Identify which cell holds the provided text, then report its (x, y) central coordinate. 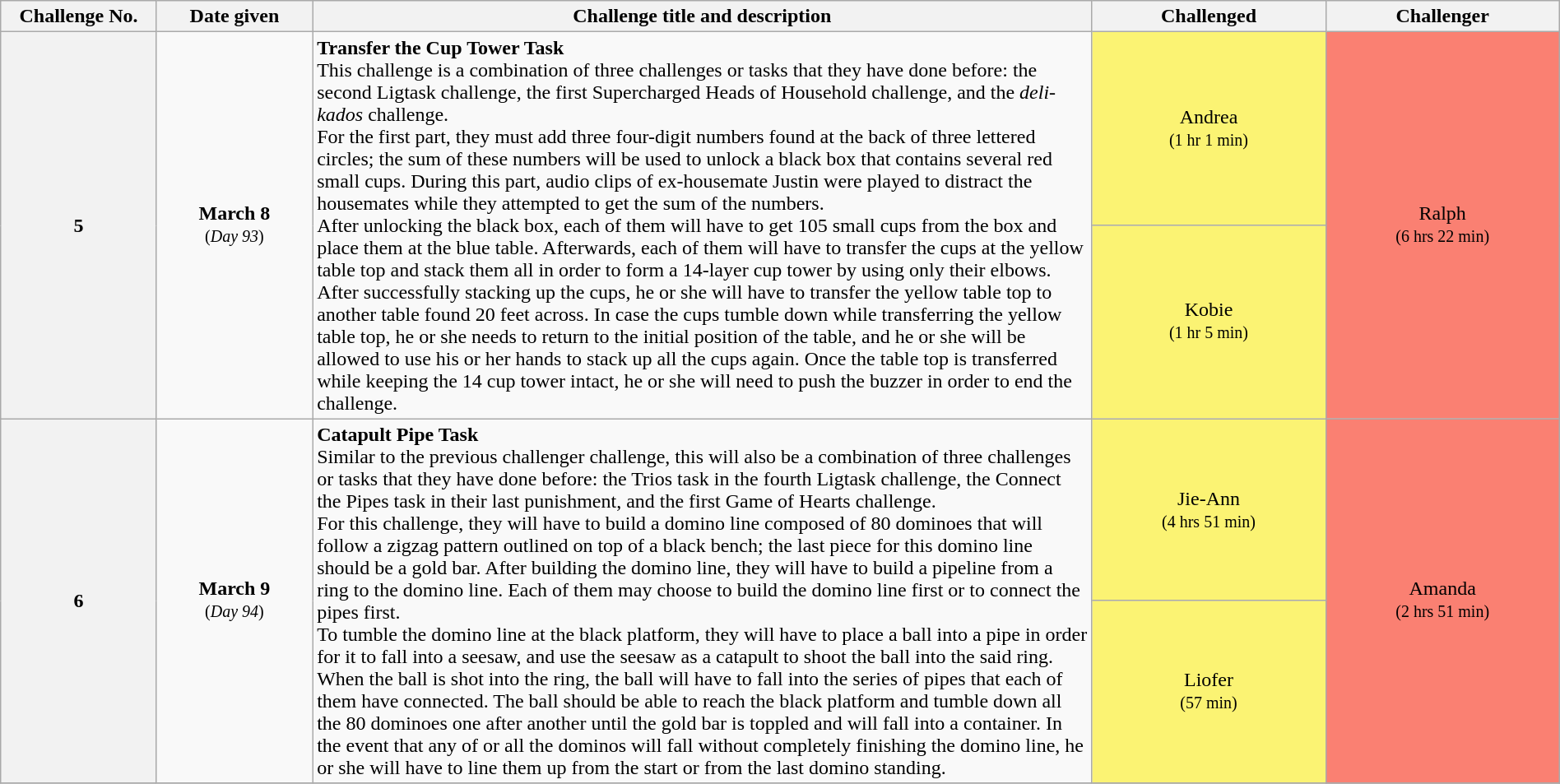
Challenge No. (79, 16)
5 (79, 225)
Date given (234, 16)
Challenge title and description (703, 16)
Challenged (1209, 16)
Challenger (1442, 16)
Liofer(57 min) (1209, 692)
March 9(Day 94) (234, 601)
Kobie(1 hr 5 min) (1209, 322)
6 (79, 601)
March 8(Day 93) (234, 225)
Amanda(2 hrs 51 min) (1442, 601)
Ralph(6 hrs 22 min) (1442, 225)
Andrea(1 hr 1 min) (1209, 128)
Jie-Ann(4 hrs 51 min) (1209, 510)
